Detect which cell encompasses the target text, then output its (X, Y) center coordinate. 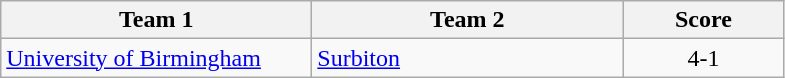
Team 1 (156, 20)
Surbiton (468, 58)
Team 2 (468, 20)
4-1 (704, 58)
University of Birmingham (156, 58)
Score (704, 20)
